Locate the cell with the specified text and output its [X, Y] center coordinate. 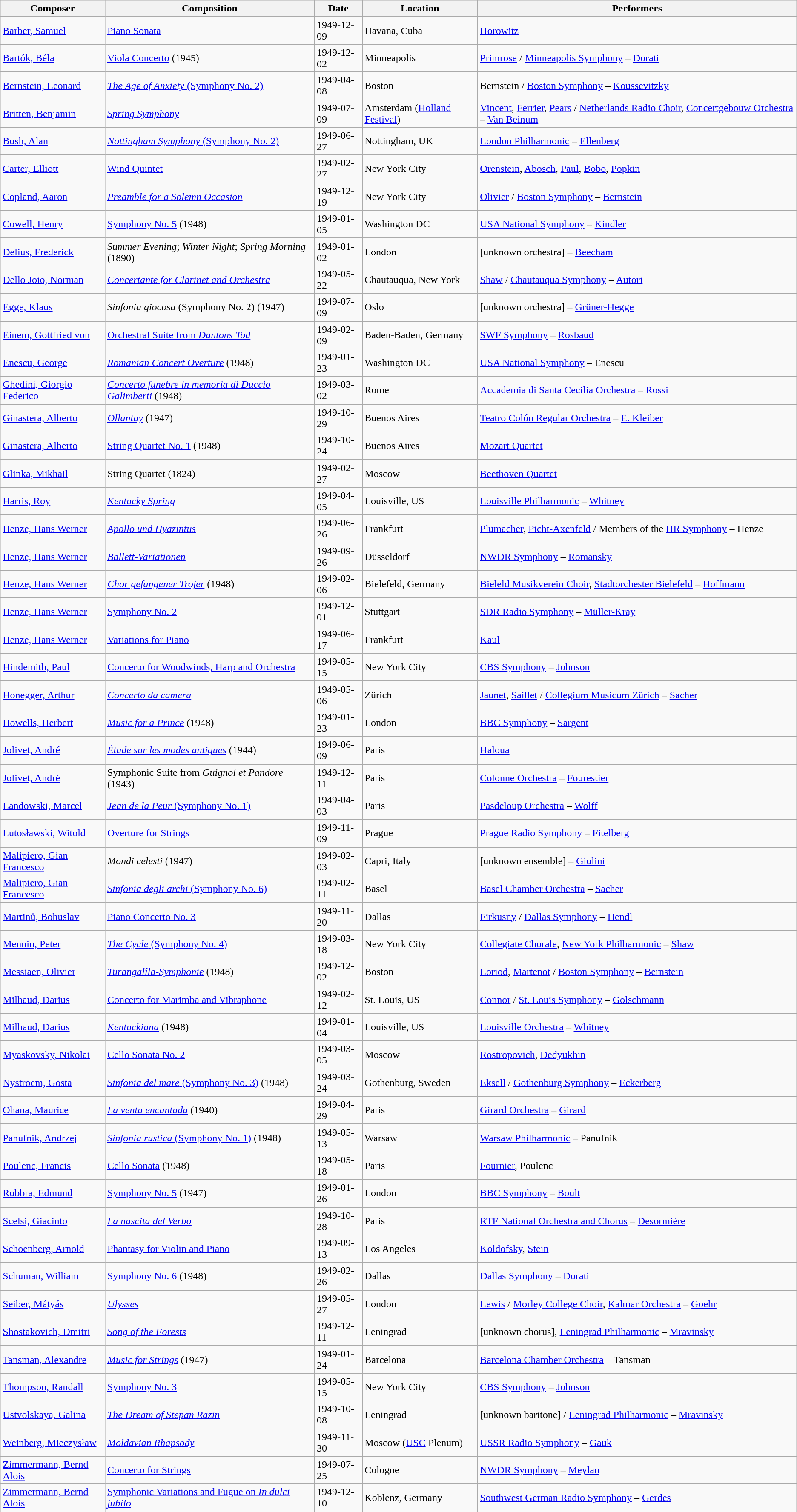
Symphony No. 3 [209, 1387]
Delius, Frederick [53, 252]
1949-01-05 [338, 224]
La venta encantada (1940) [209, 1110]
1949-03-02 [338, 391]
1949-06-27 [338, 141]
Enescu, George [53, 363]
Glinka, Mikhail [53, 473]
Fournier, Poulenc [637, 1165]
Chor gefangener Trojer (1948) [209, 584]
1949-09-26 [338, 557]
1949-06-17 [338, 639]
1949-10-24 [338, 446]
Seiber, Mátyás [53, 1304]
1949-02-12 [338, 999]
1949-09-13 [338, 1249]
[unknown chorus], Leningrad Philharmonic – Mravinsky [637, 1332]
String Quartet No. 1 (1948) [209, 446]
USA National Symphony – Enescu [637, 363]
Cowell, Henry [53, 224]
Nottingham Symphony (Symphony No. 2) [209, 141]
1949-01-26 [338, 1193]
Symphony No. 6 (1948) [209, 1277]
1949-03-05 [338, 1055]
Sinfonia del mare (Symphony No. 3) (1948) [209, 1083]
Concerto for Woodwinds, Harp and Orchestra [209, 667]
Girard Orchestra – Girard [637, 1110]
Horowitz [637, 31]
Koblenz, Germany [420, 1498]
SWF Symphony – Rosbaud [637, 334]
Mennin, Peter [53, 944]
Colonne Orchestra – Fourestier [637, 778]
Beethoven Quartet [637, 473]
1949-02-26 [338, 1277]
Koldofsky, Stein [637, 1249]
1949-02-09 [338, 334]
Pasdeloup Orchestra – Wolff [637, 806]
1949-02-11 [338, 889]
Sinfonia rustica (Symphony No. 1) (1948) [209, 1138]
Basel [420, 889]
Moscow (USC Plenum) [420, 1443]
1949-01-24 [338, 1359]
Louisville Philharmonic – Whitney [637, 501]
1949-05-27 [338, 1304]
Chautauqua, New York [420, 279]
Viola Concerto (1945) [209, 58]
Symphonic Variations and Fugue on In dulci jubilo [209, 1498]
Concerto da camera [209, 695]
Düsseldorf [420, 557]
Gothenburg, Sweden [420, 1083]
1949-06-09 [338, 750]
1949-01-04 [338, 1027]
1949-12-19 [338, 197]
St. Louis, US [420, 999]
1949-05-06 [338, 695]
Cologne [420, 1470]
Warsaw [420, 1138]
Messiaen, Olivier [53, 972]
Symphony No. 2 [209, 612]
1949-04-29 [338, 1110]
Basel Chamber Orchestra – Sacher [637, 889]
Cello Sonata (1948) [209, 1165]
Collegiate Chorale, New York Philharmonic – Shaw [637, 944]
Bush, Alan [53, 141]
Sinfonia degli archi (Symphony No. 6) [209, 889]
Southwest German Radio Symphony – Gerdes [637, 1498]
Stuttgart [420, 612]
Bernstein / Boston Symphony – Koussevitzky [637, 86]
Lutosławski, Witold [53, 833]
1949-05-13 [338, 1138]
1949-12-10 [338, 1498]
Symphonic Suite from Guignol et Pandore (1943) [209, 778]
1949-12-01 [338, 612]
Connor / St. Louis Symphony – Golschmann [637, 999]
1949-04-05 [338, 501]
London Philharmonic – Ellenberg [637, 141]
1949-10-28 [338, 1220]
1949-07-25 [338, 1470]
Einem, Gottfried von [53, 334]
1949-11-20 [338, 917]
Ballett-Variationen [209, 557]
Primrose / Minneapolis Symphony – Dorati [637, 58]
Ustvolskaya, Galina [53, 1415]
Spring Symphony [209, 113]
Kaul [637, 639]
Harris, Roy [53, 501]
Barcelona [420, 1359]
1949-10-08 [338, 1415]
Copland, Aaron [53, 197]
1949-06-26 [338, 529]
Apollo und Hyazintus [209, 529]
String Quartet (1824) [209, 473]
Romanian Concert Overture (1948) [209, 363]
Prague [420, 833]
Rome [420, 391]
Plümacher, Picht-Axenfeld / Members of the HR Symphony – Henze [637, 529]
USSR Radio Symphony – Gauk [637, 1443]
Los Angeles [420, 1249]
Piano Sonata [209, 31]
Zürich [420, 695]
Baden-Baden, Germany [420, 334]
Panufnik, Andrzej [53, 1138]
Loriod, Martenot / Boston Symphony – Bernstein [637, 972]
1949-03-24 [338, 1083]
The Age of Anxiety (Symphony No. 2) [209, 86]
Orenstein, Abosch, Paul, Bobo, Popkin [637, 169]
1949-02-06 [338, 584]
Kentucky Spring [209, 501]
1949-04-08 [338, 86]
Rostropovich, Dedyukhin [637, 1055]
Dallas Symphony – Dorati [637, 1277]
Song of the Forests [209, 1332]
Mondi celesti (1947) [209, 861]
1949-11-30 [338, 1443]
Oslo [420, 307]
Cello Sonata No. 2 [209, 1055]
Location [420, 9]
Schoenberg, Arnold [53, 1249]
[unknown baritone] / Leningrad Philharmonic – Mravinsky [637, 1415]
Moldavian Rhapsody [209, 1443]
1949-10-29 [338, 418]
[unknown ensemble] – Giulini [637, 861]
Thompson, Randall [53, 1387]
1949-03-18 [338, 944]
Jean de la Peur (Symphony No. 1) [209, 806]
Eksell / Gothenburg Symphony – Eckerberg [637, 1083]
Ohana, Maurice [53, 1110]
1949-12-09 [338, 31]
Composition [209, 9]
Haloua [637, 750]
Hindemith, Paul [53, 667]
Amsterdam (Holland Festival) [420, 113]
Dello Joio, Norman [53, 279]
Preamble for a Solemn Occasion [209, 197]
Warsaw Philharmonic – Panufnik [637, 1138]
Britten, Benjamin [53, 113]
Concerto funebre in memoria di Duccio Galimberti (1948) [209, 391]
Nystroem, Gösta [53, 1083]
Concertante for Clarinet and Orchestra [209, 279]
Tansman, Alexandre [53, 1359]
Vincent, Ferrier, Pears / Netherlands Radio Choir, Concertgebouw Orchestra – Van Beinum [637, 113]
Lewis / Morley College Choir, Kalmar Orchestra – Goehr [637, 1304]
Phantasy for Violin and Piano [209, 1249]
Nottingham, UK [420, 141]
1949-11-09 [338, 833]
Turangalîla-Symphonie (1948) [209, 972]
Wind Quintet [209, 169]
NWDR Symphony – Meylan [637, 1470]
Louisville Orchestra – Whitney [637, 1027]
Performers [637, 9]
Composer [53, 9]
[unknown orchestra] – Grüner-Hegge [637, 307]
Olivier / Boston Symphony – Bernstein [637, 197]
1949-02-03 [338, 861]
SDR Radio Symphony – Müller-Kray [637, 612]
La nascita del Verbo [209, 1220]
1949-01-02 [338, 252]
RTF National Orchestra and Chorus – Desormière [637, 1220]
Bernstein, Leonard [53, 86]
Symphony No. 5 (1948) [209, 224]
Weinberg, Mieczysław [53, 1443]
Egge, Klaus [53, 307]
Shostakovich, Dmitri [53, 1332]
Poulenc, Francis [53, 1165]
Bieleld Musikverein Choir, Stadtorchester Bielefeld – Hoffmann [637, 584]
Prague Radio Symphony – Fitelberg [637, 833]
Minneapolis [420, 58]
Bartók, Béla [53, 58]
Jaunet, Saillet / Collegium Musicum Zürich – Sacher [637, 695]
Shaw / Chautauqua Symphony – Autori [637, 279]
Howells, Herbert [53, 723]
The Cycle (Symphony No. 4) [209, 944]
Honegger, Arthur [53, 695]
Accademia di Santa Cecilia Orchestra – Rossi [637, 391]
Havana, Cuba [420, 31]
Summer Evening; Winter Night; Spring Morning (1890) [209, 252]
Firkusny / Dallas Symphony – Hendl [637, 917]
Orchestral Suite from Dantons Tod [209, 334]
Date [338, 9]
Barber, Samuel [53, 31]
Schuman, William [53, 1277]
Overture for Strings [209, 833]
Piano Concerto No. 3 [209, 917]
Ghedini, Giorgio Federico [53, 391]
Sinfonia giocosa (Symphony No. 2) (1947) [209, 307]
[unknown orchestra] – Beecham [637, 252]
Variations for Piano [209, 639]
1949-05-18 [338, 1165]
Landowski, Marcel [53, 806]
Martinů, Bohuslav [53, 917]
Capri, Italy [420, 861]
Symphony No. 5 (1947) [209, 1193]
Concerto for Marimba and Vibraphone [209, 999]
Rubbra, Edmund [53, 1193]
BBC Symphony – Boult [637, 1193]
1949-05-22 [338, 279]
Ollantay (1947) [209, 418]
Étude sur les modes antiques (1944) [209, 750]
NWDR Symphony – Romansky [637, 557]
Barcelona Chamber Orchestra – Tansman [637, 1359]
The Dream of Stepan Razin [209, 1415]
Mozart Quartet [637, 446]
Carter, Elliott [53, 169]
Bielefeld, Germany [420, 584]
Myaskovsky, Nikolai [53, 1055]
Scelsi, Giacinto [53, 1220]
Kentuckiana (1948) [209, 1027]
BBC Symphony – Sargent [637, 723]
Ulysses [209, 1304]
Concerto for Strings [209, 1470]
Music for Strings (1947) [209, 1359]
Music for a Prince (1948) [209, 723]
Teatro Colón Regular Orchestra – E. Kleiber [637, 418]
1949-04-03 [338, 806]
USA National Symphony – Kindler [637, 224]
